Determine the (X, Y) coordinate at the center of the cell enclosing the given text.  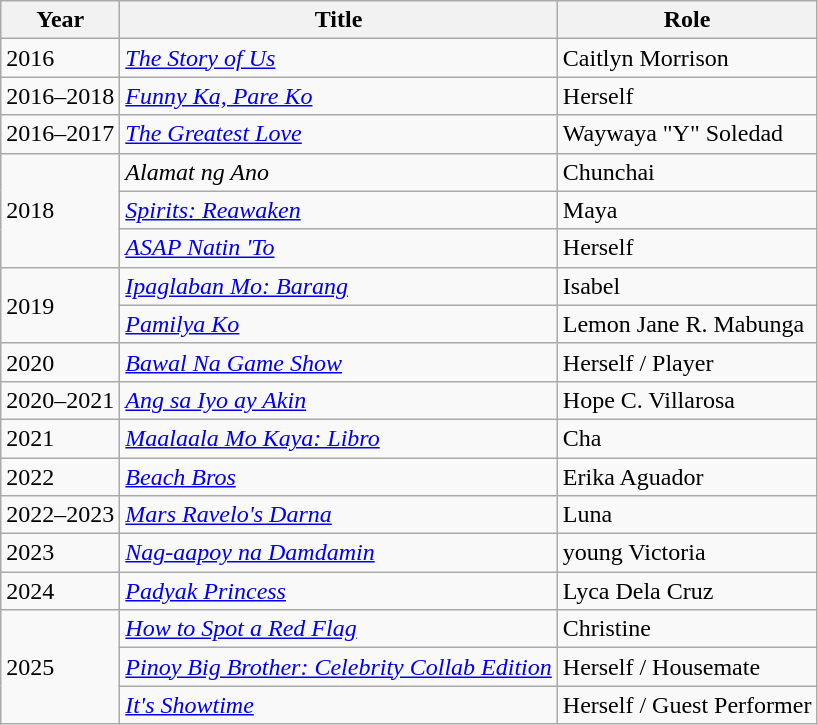
2022–2023 (60, 515)
2016–2017 (60, 134)
Herself / Guest Performer (687, 705)
2025 (60, 667)
It's Showtime (338, 705)
Herself / Player (687, 362)
2019 (60, 305)
Maya (687, 210)
2016–2018 (60, 96)
Bawal Na Game Show (338, 362)
The Greatest Love (338, 134)
Caitlyn Morrison (687, 58)
2023 (60, 553)
Waywaya "Y" Soledad (687, 134)
2024 (60, 591)
Christine (687, 629)
Isabel (687, 286)
ASAP Natin 'To (338, 248)
Pinoy Big Brother: Celebrity Collab Edition (338, 667)
2020–2021 (60, 400)
Funny Ka, Pare Ko (338, 96)
Title (338, 20)
2018 (60, 210)
2021 (60, 438)
2020 (60, 362)
How to Spot a Red Flag (338, 629)
Year (60, 20)
Ipaglaban Mo: Barang (338, 286)
2016 (60, 58)
2022 (60, 477)
Nag-aapoy na Damdamin (338, 553)
Mars Ravelo's Darna (338, 515)
Beach Bros (338, 477)
Lemon Jane R. Mabunga (687, 324)
Maalaala Mo Kaya: Libro (338, 438)
Herself / Housemate (687, 667)
Role (687, 20)
Alamat ng Ano (338, 172)
Spirits: Reawaken (338, 210)
Erika Aguador (687, 477)
young Victoria (687, 553)
Lyca Dela Cruz (687, 591)
Chunchai (687, 172)
Cha (687, 438)
Padyak Princess (338, 591)
The Story of Us (338, 58)
Pamilya Ko (338, 324)
Luna (687, 515)
Hope C. Villarosa (687, 400)
Ang sa Iyo ay Akin (338, 400)
